Pinpoint the cell where the given text exists, returning its (X, Y) midpoint coordinate. 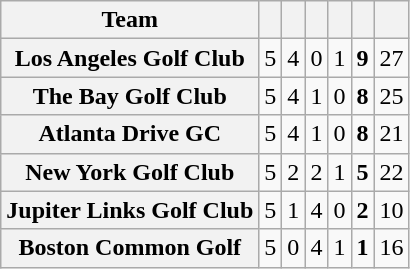
The Bay Golf Club (130, 96)
22 (392, 172)
Atlanta Drive GC (130, 134)
27 (392, 58)
Los Angeles Golf Club (130, 58)
9 (362, 58)
21 (392, 134)
10 (392, 210)
New York Golf Club (130, 172)
Team (130, 20)
Jupiter Links Golf Club (130, 210)
16 (392, 248)
25 (392, 96)
Boston Common Golf (130, 248)
